Capture the cell that displays the provided text and extract its (x, y) central coordinate. 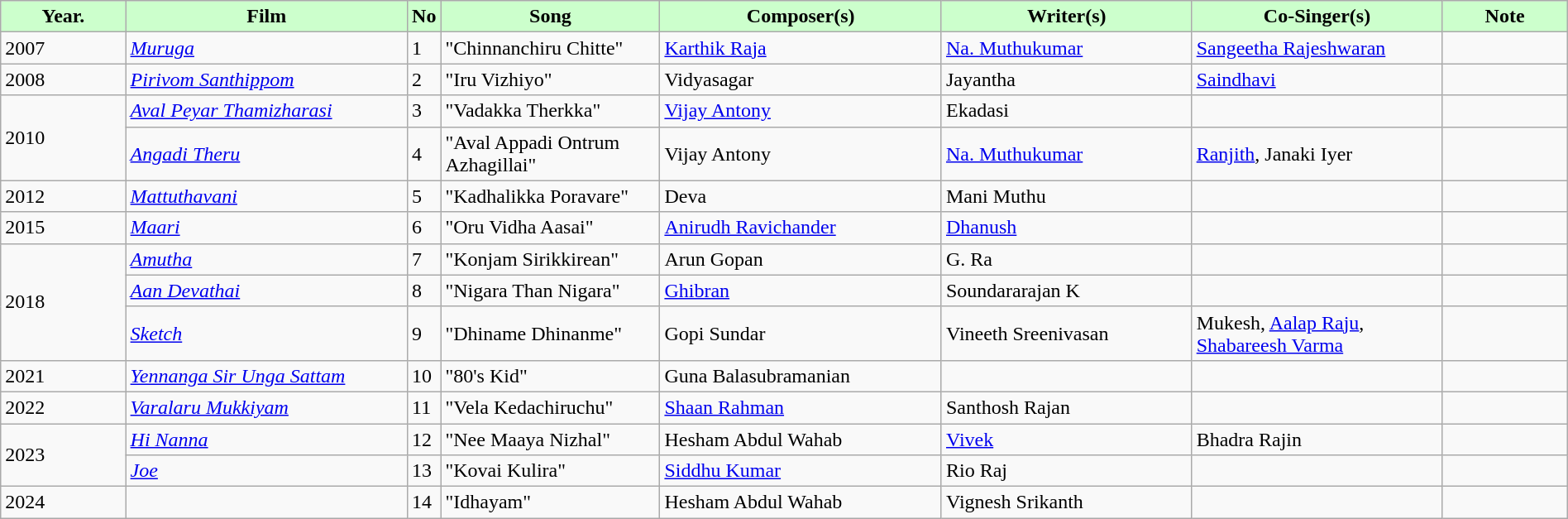
"Nee Maaya Nizhal" (551, 440)
Shaan Rahman (801, 407)
Ghibran (801, 291)
Note (1505, 17)
2015 (63, 228)
Deva (801, 196)
Aan Devathai (266, 291)
"Chinnanchiru Chitte" (551, 48)
Varalaru Mukkiyam (266, 407)
2022 (63, 407)
Maari (266, 228)
Vignesh Srikanth (1067, 502)
Song (551, 17)
"Oru Vidha Aasai" (551, 228)
2024 (63, 502)
"Dhiname Dhinanme" (551, 333)
Year. (63, 17)
Vineeth Sreenivasan (1067, 333)
Joe (266, 471)
"Idhayam" (551, 502)
"80's Kid" (551, 376)
2023 (63, 455)
Muruga (266, 48)
7 (424, 259)
"Vadakka Therkka" (551, 111)
14 (424, 502)
2010 (63, 137)
3 (424, 111)
5 (424, 196)
Pirivom Santhippom (266, 79)
Vivek (1067, 440)
Angadi Theru (266, 154)
"Vela Kedachiruchu" (551, 407)
13 (424, 471)
2018 (63, 301)
4 (424, 154)
Santhosh Rajan (1067, 407)
2012 (63, 196)
No (424, 17)
Mani Muthu (1067, 196)
Vidyasagar (801, 79)
12 (424, 440)
Dhanush (1067, 228)
Bhadra Rajin (1317, 440)
Composer(s) (801, 17)
2021 (63, 376)
8 (424, 291)
10 (424, 376)
"Aval Appadi Ontrum Azhagillai" (551, 154)
Rio Raj (1067, 471)
11 (424, 407)
"Kadhalikka Poravare" (551, 196)
Aval Peyar Thamizharasi (266, 111)
"Kovai Kulira" (551, 471)
Guna Balasubramanian (801, 376)
Hi Nanna (266, 440)
Gopi Sundar (801, 333)
6 (424, 228)
Sangeetha Rajeshwaran (1317, 48)
Mukesh, Aalap Raju, Shabareesh Varma (1317, 333)
Co-Singer(s) (1317, 17)
G. Ra (1067, 259)
Ranjith, Janaki Iyer (1317, 154)
Film (266, 17)
2008 (63, 79)
Sketch (266, 333)
Ekadasi (1067, 111)
Jayantha (1067, 79)
Saindhavi (1317, 79)
2007 (63, 48)
Siddhu Kumar (801, 471)
Amutha (266, 259)
2 (424, 79)
Mattuthavani (266, 196)
"Iru Vizhiyo" (551, 79)
"Nigara Than Nigara" (551, 291)
Yennanga Sir Unga Sattam (266, 376)
9 (424, 333)
Soundararajan K (1067, 291)
Writer(s) (1067, 17)
Arun Gopan (801, 259)
"Konjam Sirikkirean" (551, 259)
1 (424, 48)
Anirudh Ravichander (801, 228)
Karthik Raja (801, 48)
